Find where the given text appears and provide that cell's center as [x, y] coordinate. 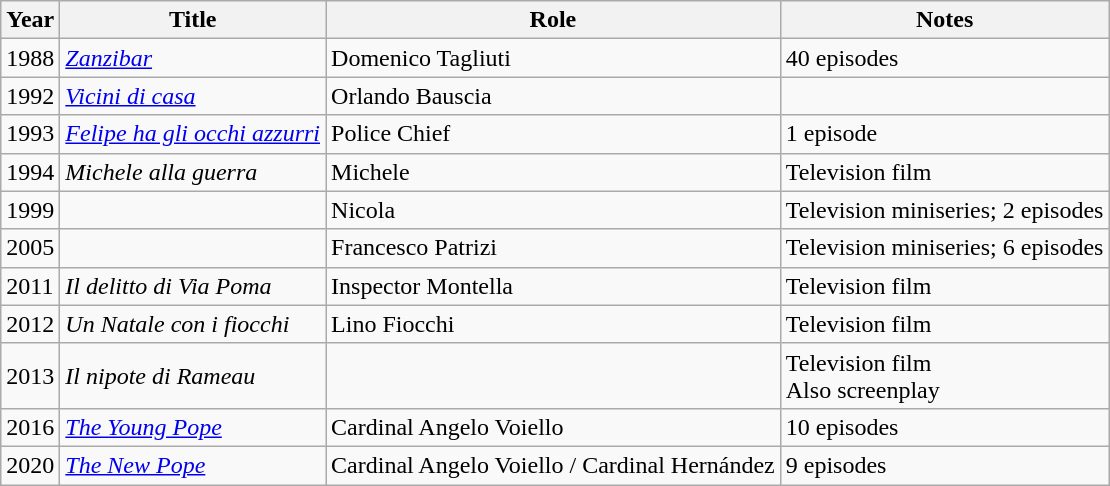
Cardinal Angelo Voiello [554, 427]
2013 [30, 376]
2011 [30, 286]
1 episode [944, 134]
Cardinal Angelo Voiello / Cardinal Hernández [554, 465]
Michele [554, 172]
Il delitto di Via Poma [193, 286]
Un Natale con i fiocchi [193, 324]
The New Pope [193, 465]
Police Chief [554, 134]
Nicola [554, 210]
Domenico Tagliuti [554, 58]
Notes [944, 20]
9 episodes [944, 465]
10 episodes [944, 427]
Lino Fiocchi [554, 324]
1992 [30, 96]
Inspector Montella [554, 286]
Il nipote di Rameau [193, 376]
1993 [30, 134]
1988 [30, 58]
Francesco Patrizi [554, 248]
Role [554, 20]
The Young Pope [193, 427]
2005 [30, 248]
Television miniseries; 2 episodes [944, 210]
1994 [30, 172]
Felipe ha gli occhi azzurri [193, 134]
Television filmAlso screenplay [944, 376]
40 episodes [944, 58]
Title [193, 20]
2012 [30, 324]
Television miniseries; 6 episodes [944, 248]
Zanzibar [193, 58]
Michele alla guerra [193, 172]
Orlando Bauscia [554, 96]
Year [30, 20]
1999 [30, 210]
2020 [30, 465]
2016 [30, 427]
Vicini di casa [193, 96]
